Determine the [X, Y] coordinate at the center of the cell enclosing the given text.  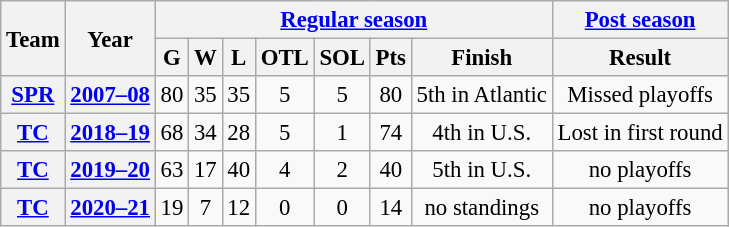
G [172, 58]
Team [33, 38]
1 [342, 133]
SOL [342, 58]
no standings [482, 208]
Post season [640, 20]
SPR [33, 95]
W [206, 58]
2019–20 [110, 170]
Regular season [354, 20]
L [238, 58]
Pts [390, 58]
Finish [482, 58]
17 [206, 170]
63 [172, 170]
4 [284, 170]
28 [238, 133]
7 [206, 208]
68 [172, 133]
34 [206, 133]
2 [342, 170]
Year [110, 38]
Result [640, 58]
OTL [284, 58]
2020–21 [110, 208]
2007–08 [110, 95]
2018–19 [110, 133]
Missed playoffs [640, 95]
4th in U.S. [482, 133]
5th in Atlantic [482, 95]
14 [390, 208]
74 [390, 133]
5th in U.S. [482, 170]
Lost in first round [640, 133]
19 [172, 208]
12 [238, 208]
